Return (x, y) of the center of cell containing provided text 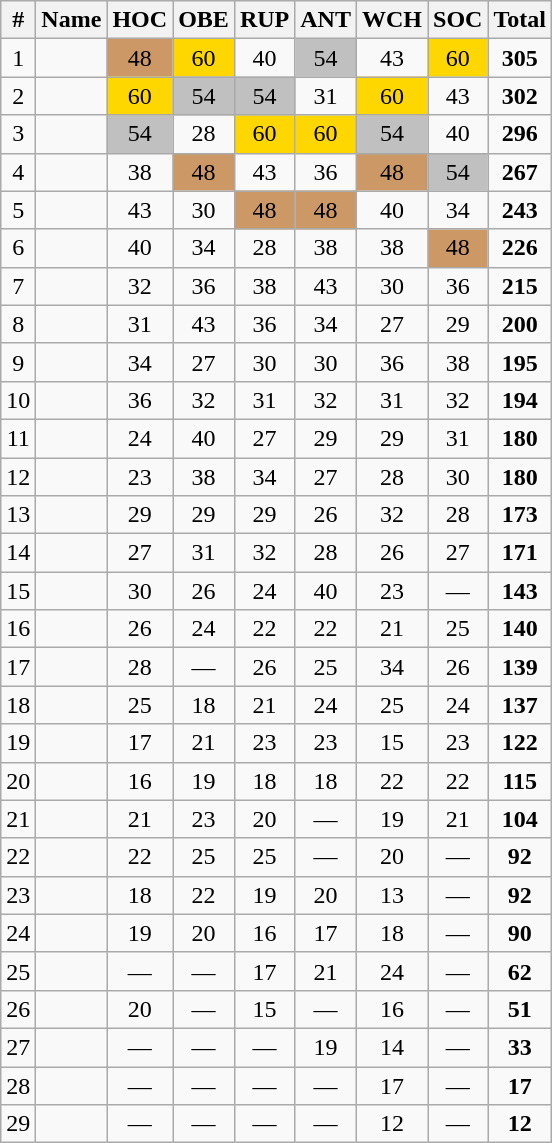
296 (520, 134)
WCH (392, 20)
62 (520, 971)
139 (520, 667)
2 (18, 96)
140 (520, 629)
194 (520, 400)
173 (520, 515)
226 (520, 248)
33 (520, 1047)
SOC (458, 20)
Name (72, 20)
Total (520, 20)
RUP (264, 20)
HOC (140, 20)
200 (520, 324)
1 (18, 58)
# (18, 20)
243 (520, 210)
305 (520, 58)
OBE (204, 20)
5 (18, 210)
10 (18, 400)
195 (520, 362)
90 (520, 933)
122 (520, 743)
171 (520, 553)
9 (18, 362)
3 (18, 134)
6 (18, 248)
8 (18, 324)
143 (520, 591)
137 (520, 705)
4 (18, 172)
51 (520, 1009)
215 (520, 286)
115 (520, 781)
7 (18, 286)
302 (520, 96)
104 (520, 819)
ANT (326, 20)
11 (18, 438)
267 (520, 172)
